Scan for the cell matching the given text and deliver its [X, Y] coordinate at center. 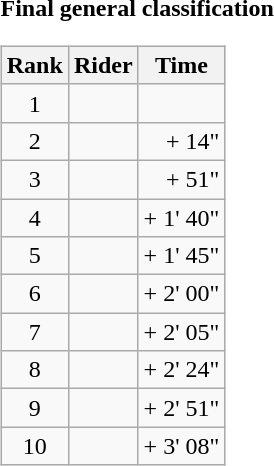
1 [34, 103]
+ 2' 00" [182, 294]
+ 2' 24" [182, 370]
+ 2' 51" [182, 408]
+ 51" [182, 179]
Rider [103, 65]
6 [34, 294]
+ 1' 40" [182, 217]
7 [34, 332]
+ 2' 05" [182, 332]
2 [34, 141]
4 [34, 217]
5 [34, 256]
+ 1' 45" [182, 256]
Rank [34, 65]
+ 3' 08" [182, 446]
9 [34, 408]
10 [34, 446]
8 [34, 370]
Time [182, 65]
+ 14" [182, 141]
3 [34, 179]
